For the text-containing cell, return its midpoint in (x, y) coordinate format. 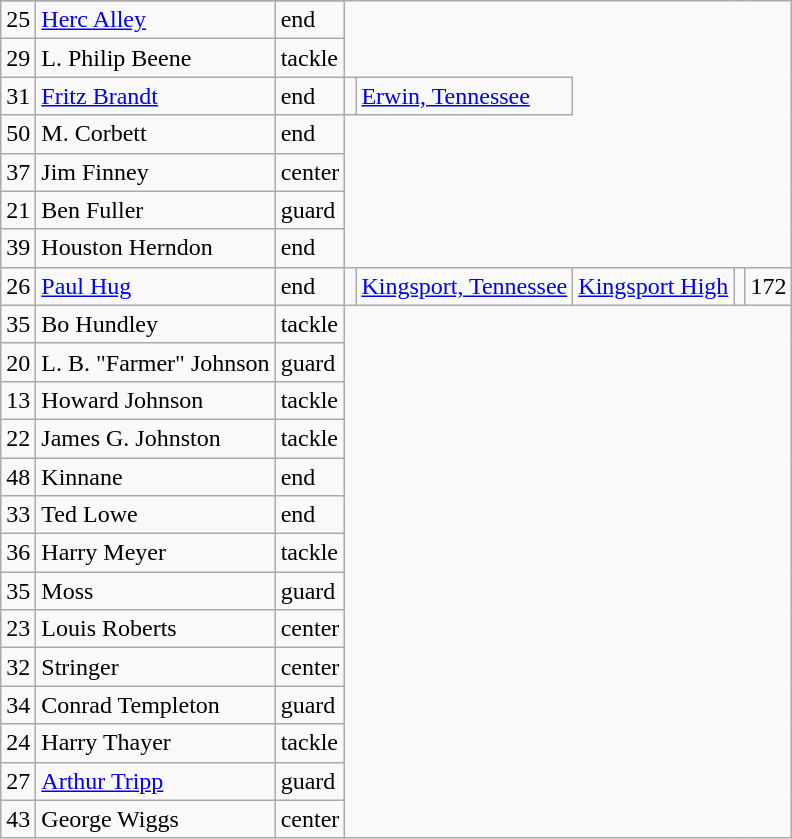
Kingsport, Tennessee (464, 286)
Kinnane (156, 477)
33 (18, 515)
Arthur Tripp (156, 781)
Stringer (156, 667)
Ben Fuller (156, 210)
Houston Herndon (156, 248)
31 (18, 96)
20 (18, 362)
172 (768, 286)
Jim Finney (156, 172)
Louis Roberts (156, 629)
29 (18, 58)
M. Corbett (156, 134)
34 (18, 705)
24 (18, 743)
26 (18, 286)
Howard Johnson (156, 400)
Ted Lowe (156, 515)
Harry Thayer (156, 743)
25 (18, 20)
23 (18, 629)
James G. Johnston (156, 438)
39 (18, 248)
Fritz Brandt (156, 96)
L. Philip Beene (156, 58)
Moss (156, 591)
43 (18, 819)
13 (18, 400)
22 (18, 438)
Harry Meyer (156, 553)
L. B. "Farmer" Johnson (156, 362)
Erwin, Tennessee (464, 96)
32 (18, 667)
50 (18, 134)
Herc Alley (156, 20)
George Wiggs (156, 819)
Kingsport High (654, 286)
21 (18, 210)
27 (18, 781)
Paul Hug (156, 286)
Conrad Templeton (156, 705)
48 (18, 477)
37 (18, 172)
36 (18, 553)
Bo Hundley (156, 324)
